Search for the cell housing the specified text and yield its [x, y] center coordinate. 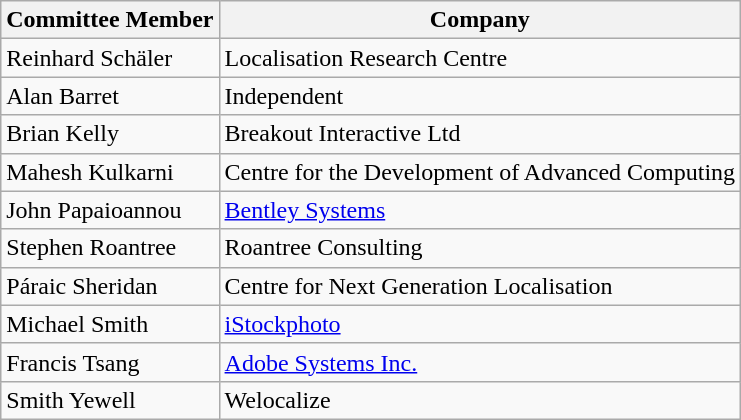
John Papaioannou [110, 210]
Centre for the Development of Advanced Computing [480, 172]
Welocalize [480, 400]
Bentley Systems [480, 210]
Alan Barret [110, 96]
Mahesh Kulkarni [110, 172]
Páraic Sheridan [110, 286]
Smith Yewell [110, 400]
Michael Smith [110, 324]
iStockphoto [480, 324]
Company [480, 20]
Roantree Consulting [480, 248]
Centre for Next Generation Localisation [480, 286]
Committee Member [110, 20]
Breakout Interactive Ltd [480, 134]
Reinhard Schäler [110, 58]
Adobe Systems Inc. [480, 362]
Stephen Roantree [110, 248]
Independent [480, 96]
Brian Kelly [110, 134]
Francis Tsang [110, 362]
Localisation Research Centre [480, 58]
